Scan for the cell matching the given text and deliver its [x, y] coordinate at center. 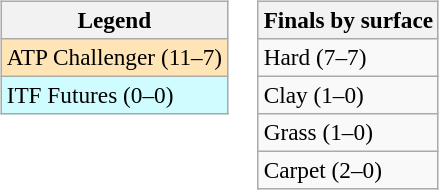
Clay (1–0) [348, 95]
Hard (7–7) [348, 57]
Grass (1–0) [348, 133]
ATP Challenger (11–7) [114, 57]
Legend [114, 20]
Finals by surface [348, 20]
Carpet (2–0) [348, 171]
ITF Futures (0–0) [114, 95]
